Determine the [x, y] coordinate at the center of the cell enclosing the given text.  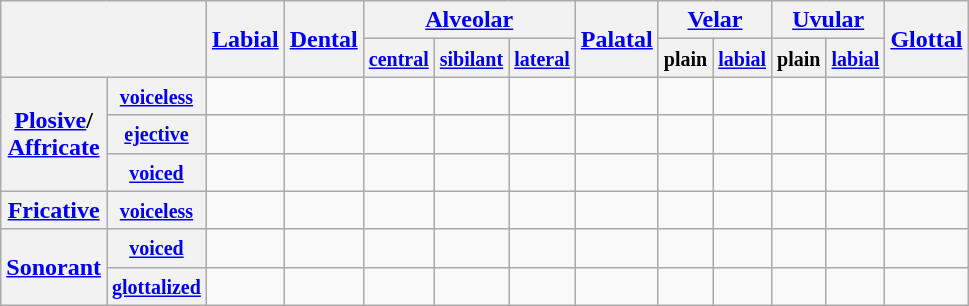
central [398, 58]
Palatal [616, 39]
Sonorant [54, 267]
Glottal [926, 39]
sibilant [471, 58]
glottalized [156, 286]
lateral [542, 58]
Fricative [54, 210]
Labial [245, 39]
ejective [156, 134]
Velar [714, 20]
Plosive/Affricate [54, 134]
Alveolar [469, 20]
Dental [324, 39]
Uvular [828, 20]
